Locate the cell with the specified text and output its (X, Y) center coordinate. 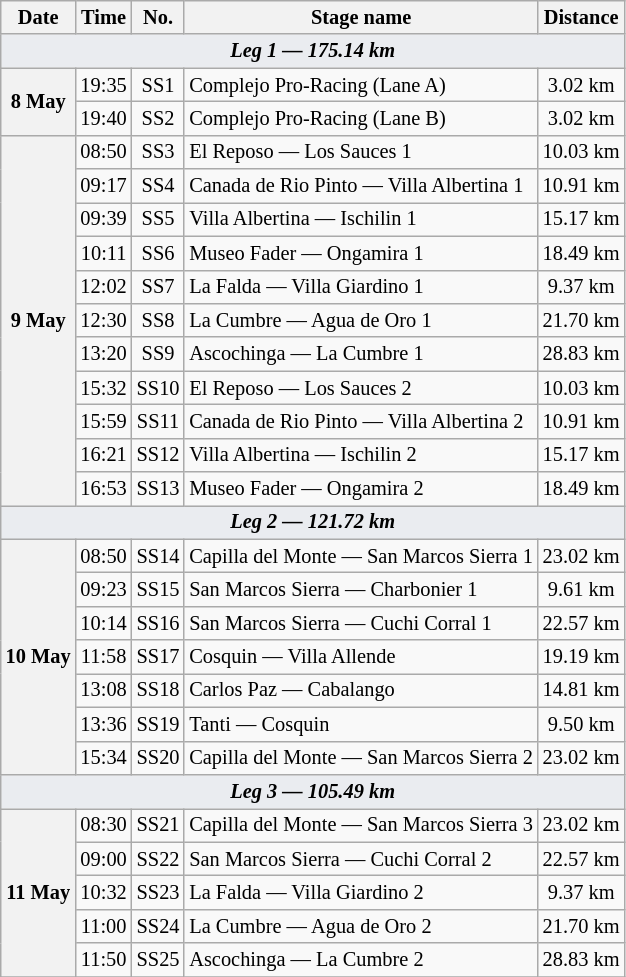
SS17 (158, 657)
10:32 (104, 892)
16:21 (104, 455)
09:00 (104, 859)
09:17 (104, 186)
19.19 km (582, 657)
SS8 (158, 320)
9 May (38, 320)
SS15 (158, 589)
Stage name (360, 17)
El Reposo — Los Sauces 1 (360, 152)
Leg 2 — 121.72 km (313, 522)
SS23 (158, 892)
Villa Albertina — Ischilin 2 (360, 455)
San Marcos Sierra — Charbonier 1 (360, 589)
15:59 (104, 421)
SS24 (158, 926)
San Marcos Sierra — Cuchi Corral 2 (360, 859)
Cosquin — Villa Allende (360, 657)
SS13 (158, 489)
11:50 (104, 960)
9.61 km (582, 589)
SS4 (158, 186)
Time (104, 17)
Date (38, 17)
10 May (38, 657)
10:14 (104, 623)
13:20 (104, 354)
Tanti — Cosquin (360, 724)
Distance (582, 17)
El Reposo — Los Sauces 2 (360, 388)
Leg 3 — 105.49 km (313, 791)
SS19 (158, 724)
19:35 (104, 85)
SS2 (158, 118)
11:00 (104, 926)
SS25 (158, 960)
Ascochinga — La Cumbre 1 (360, 354)
SS21 (158, 825)
SS16 (158, 623)
11:58 (104, 657)
08:30 (104, 825)
SS18 (158, 690)
Canada de Rio Pinto — Villa Albertina 1 (360, 186)
12:30 (104, 320)
SS20 (158, 758)
11 May (38, 892)
La Cumbre — Agua de Oro 1 (360, 320)
La Falda — Villa Giardino 2 (360, 892)
No. (158, 17)
San Marcos Sierra — Cuchi Corral 1 (360, 623)
Capilla del Monte — San Marcos Sierra 2 (360, 758)
Capilla del Monte — San Marcos Sierra 3 (360, 825)
14.81 km (582, 690)
SS22 (158, 859)
SS10 (158, 388)
SS12 (158, 455)
10:11 (104, 253)
8 May (38, 102)
SS1 (158, 85)
La Cumbre — Agua de Oro 2 (360, 926)
Museo Fader — Ongamira 2 (360, 489)
Complejo Pro-Racing (Lane B) (360, 118)
13:36 (104, 724)
15:32 (104, 388)
12:02 (104, 287)
Museo Fader — Ongamira 1 (360, 253)
Capilla del Monte — San Marcos Sierra 1 (360, 556)
09:39 (104, 219)
13:08 (104, 690)
SS11 (158, 421)
SS5 (158, 219)
Complejo Pro-Racing (Lane A) (360, 85)
Carlos Paz — Cabalango (360, 690)
Ascochinga — La Cumbre 2 (360, 960)
19:40 (104, 118)
09:23 (104, 589)
9.50 km (582, 724)
SS9 (158, 354)
SS7 (158, 287)
16:53 (104, 489)
La Falda — Villa Giardino 1 (360, 287)
15:34 (104, 758)
Villa Albertina — Ischilin 1 (360, 219)
SS14 (158, 556)
Leg 1 — 175.14 km (313, 51)
SS6 (158, 253)
Canada de Rio Pinto — Villa Albertina 2 (360, 421)
SS3 (158, 152)
